Return the [X, Y] coordinate for the center point of the cell that contains the specified text.  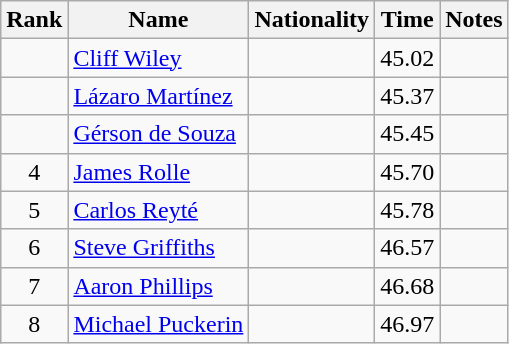
Name [158, 20]
Lázaro Martínez [158, 96]
8 [34, 324]
46.68 [408, 286]
James Rolle [158, 172]
45.37 [408, 96]
4 [34, 172]
7 [34, 286]
Rank [34, 20]
6 [34, 248]
45.02 [408, 58]
45.45 [408, 134]
Gérson de Souza [158, 134]
Nationality [312, 20]
Cliff Wiley [158, 58]
Aaron Phillips [158, 286]
45.70 [408, 172]
46.57 [408, 248]
5 [34, 210]
45.78 [408, 210]
Notes [474, 20]
Carlos Reyté [158, 210]
Steve Griffiths [158, 248]
46.97 [408, 324]
Time [408, 20]
Michael Puckerin [158, 324]
